Find where the given text appears and provide that cell's center as [x, y] coordinate. 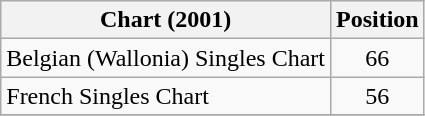
Position [377, 20]
66 [377, 58]
Chart (2001) [166, 20]
Belgian (Wallonia) Singles Chart [166, 58]
French Singles Chart [166, 96]
56 [377, 96]
